Provide the (x, y) coordinate of the cell's center where the given text is located.  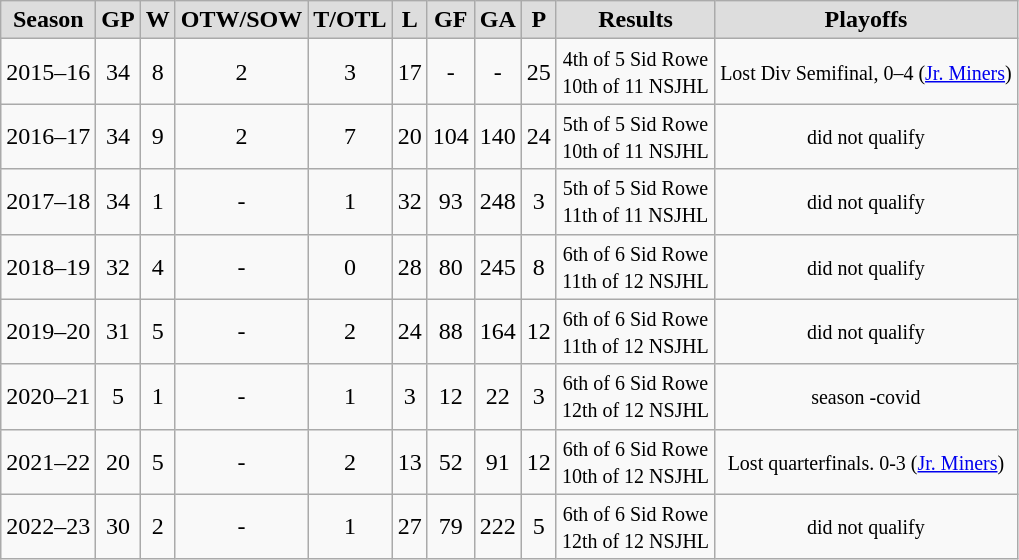
2022–23 (48, 526)
80 (450, 266)
T/OTL (350, 20)
4 (158, 266)
4th of 5 Sid Rowe10th of 11 NSJHL (635, 72)
91 (498, 462)
52 (450, 462)
Season (48, 20)
7 (350, 136)
248 (498, 202)
Results (635, 20)
5th of 5 Sid Rowe10th of 11 NSJHL (635, 136)
GP (118, 20)
27 (410, 526)
L (410, 20)
0 (350, 266)
season -covid (866, 396)
79 (450, 526)
140 (498, 136)
31 (118, 332)
Lost Div Semifinal, 0–4 (Jr. Miners) (866, 72)
25 (538, 72)
2020–21 (48, 396)
93 (450, 202)
30 (118, 526)
245 (498, 266)
2015–16 (48, 72)
P (538, 20)
9 (158, 136)
17 (410, 72)
OTW/SOW (241, 20)
28 (410, 266)
22 (498, 396)
6th of 6 Sid Rowe10th of 12 NSJHL (635, 462)
2017–18 (48, 202)
2018–19 (48, 266)
GF (450, 20)
5th of 5 Sid Rowe11th of 11 NSJHL (635, 202)
W (158, 20)
Lost quarterfinals. 0-3 (Jr. Miners) (866, 462)
GA (498, 20)
2021–22 (48, 462)
2019–20 (48, 332)
164 (498, 332)
222 (498, 526)
Playoffs (866, 20)
13 (410, 462)
2016–17 (48, 136)
88 (450, 332)
104 (450, 136)
